Scan for the cell matching the given text and deliver its (X, Y) coordinate at center. 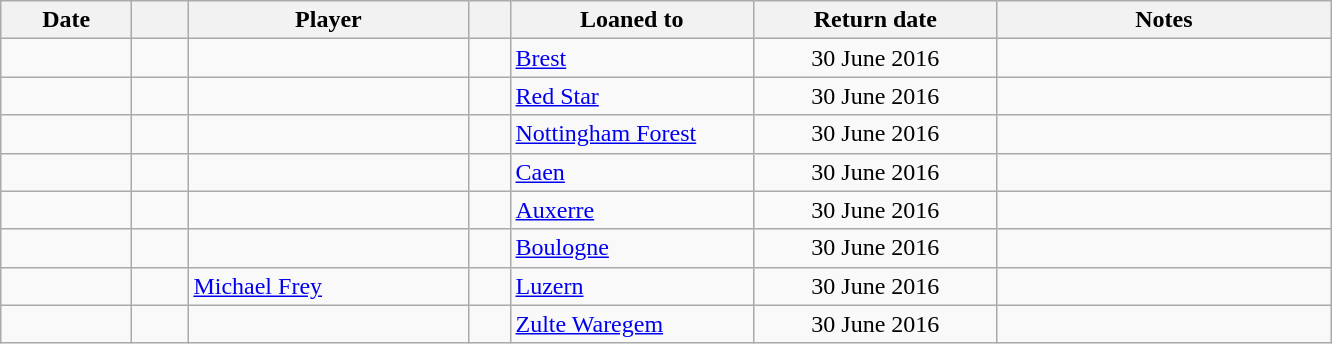
Brest (632, 58)
Red Star (632, 96)
Luzern (632, 286)
Auxerre (632, 210)
Loaned to (632, 20)
Caen (632, 172)
Notes (1164, 20)
Zulte Waregem (632, 324)
Michael Frey (328, 286)
Date (66, 20)
Nottingham Forest (632, 134)
Boulogne (632, 248)
Return date (876, 20)
Player (328, 20)
